Provide the (X, Y) coordinate of the cell's center where the given text is located.  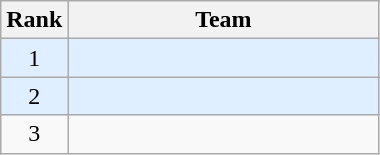
Rank (34, 20)
1 (34, 58)
3 (34, 134)
2 (34, 96)
Team (224, 20)
